Extract the [x, y] coordinate from the center of the cell holding the provided text.  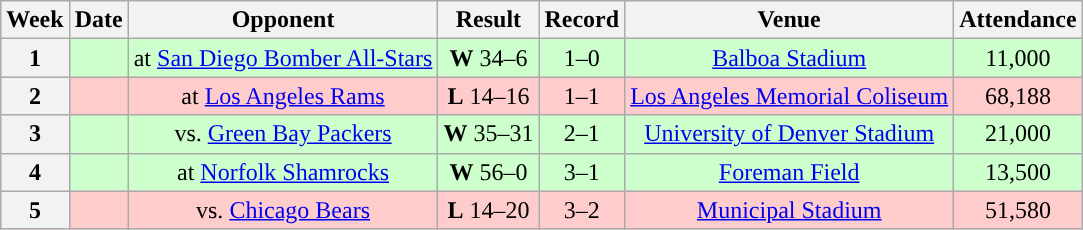
Municipal Stadium [790, 210]
1–1 [582, 96]
68,188 [1018, 96]
21,000 [1018, 134]
at Norfolk Shamrocks [283, 172]
Opponent [283, 20]
L 14–16 [488, 96]
3 [35, 134]
3–1 [582, 172]
2–1 [582, 134]
2 [35, 96]
51,580 [1018, 210]
Balboa Stadium [790, 58]
Los Angeles Memorial Coliseum [790, 96]
5 [35, 210]
4 [35, 172]
vs. Green Bay Packers [283, 134]
Venue [790, 20]
W 35–31 [488, 134]
University of Denver Stadium [790, 134]
Attendance [1018, 20]
13,500 [1018, 172]
vs. Chicago Bears [283, 210]
W 34–6 [488, 58]
W 56–0 [488, 172]
Record [582, 20]
at San Diego Bomber All-Stars [283, 58]
Date [98, 20]
L 14–20 [488, 210]
11,000 [1018, 58]
Week [35, 20]
3–2 [582, 210]
1 [35, 58]
1–0 [582, 58]
at Los Angeles Rams [283, 96]
Result [488, 20]
Foreman Field [790, 172]
